Detect which cell encompasses the target text, then output its [X, Y] center coordinate. 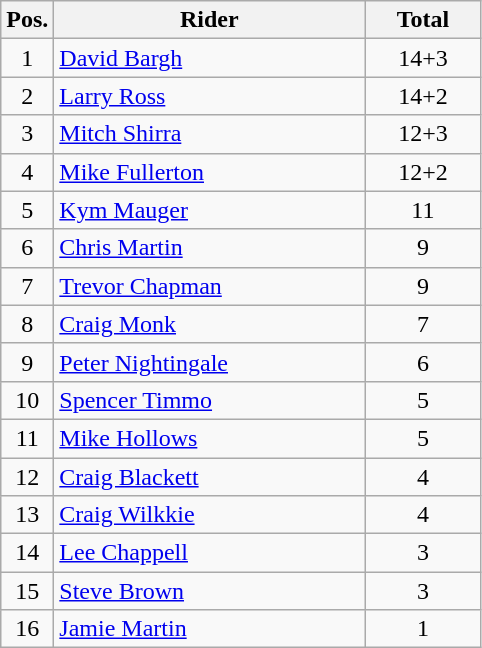
14+3 [423, 58]
Mitch Shirra [210, 134]
16 [28, 629]
Rider [210, 20]
Mike Fullerton [210, 172]
Kym Mauger [210, 210]
Larry Ross [210, 96]
Craig Monk [210, 324]
Trevor Chapman [210, 286]
Total [423, 20]
2 [28, 96]
12+3 [423, 134]
Jamie Martin [210, 629]
Craig Blackett [210, 477]
14+2 [423, 96]
13 [28, 515]
Steve Brown [210, 591]
Spencer Timmo [210, 400]
Mike Hollows [210, 438]
15 [28, 591]
12+2 [423, 172]
Chris Martin [210, 248]
Lee Chappell [210, 553]
Pos. [28, 20]
14 [28, 553]
David Bargh [210, 58]
8 [28, 324]
Craig Wilkkie [210, 515]
10 [28, 400]
Peter Nightingale [210, 362]
12 [28, 477]
